For the text-containing cell, return its midpoint in [x, y] coordinate format. 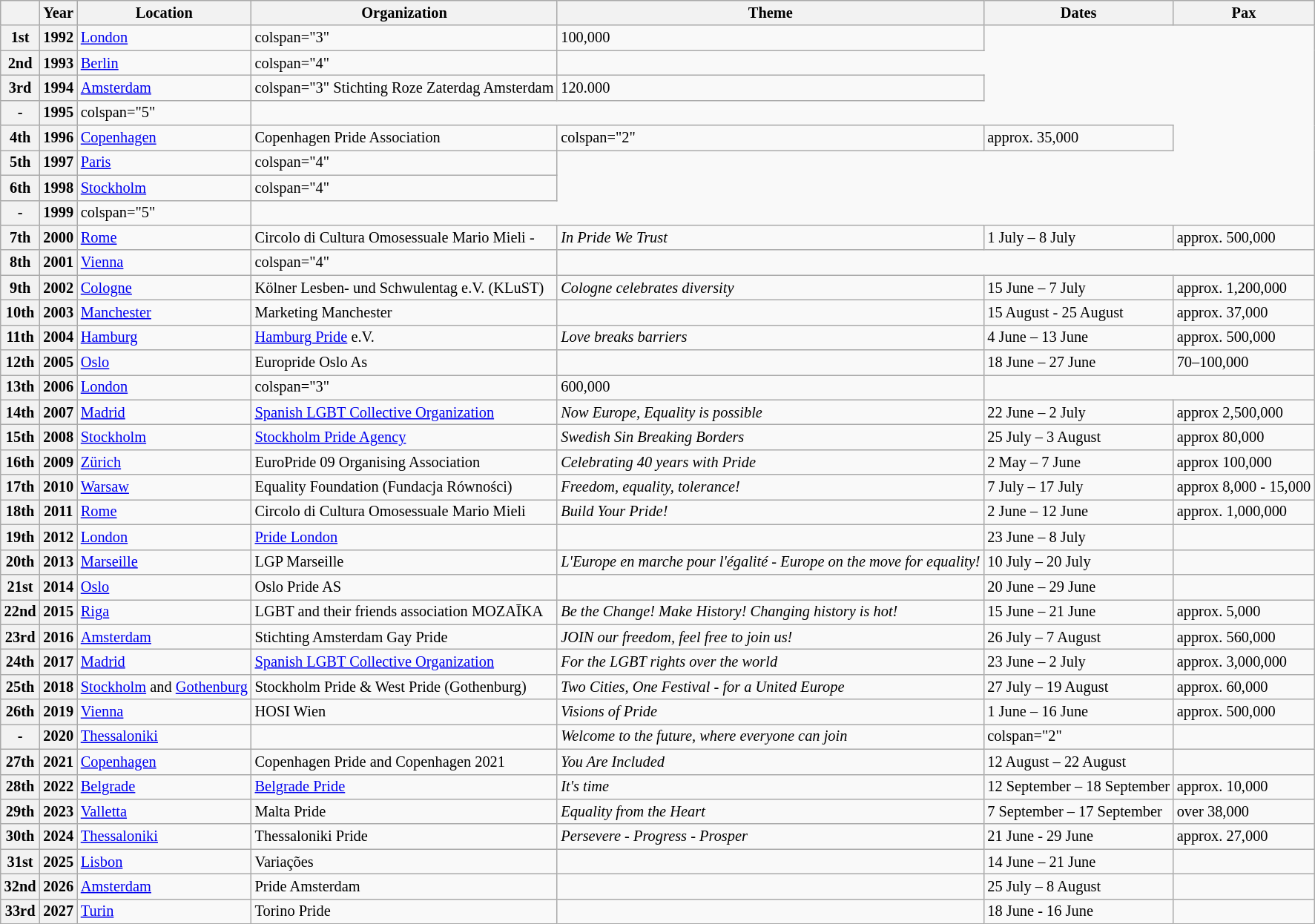
Swedish Sin Breaking Borders [770, 437]
JOIN our freedom, feel free to join us! [770, 637]
2020 [58, 736]
Lisbon [165, 862]
approx. 37,000 [1244, 312]
12th [21, 363]
2014 [58, 587]
Berlin [165, 63]
Zürich [165, 462]
Europride Oslo As [405, 363]
1995 [58, 113]
1st [21, 38]
22 June – 2 July [1078, 412]
Oslo Pride AS [405, 587]
Theme [770, 13]
approx. 1,000,000 [1244, 512]
25 July – 3 August [1078, 437]
2005 [58, 363]
Organization [405, 13]
23 June – 8 July [1078, 537]
28th [21, 787]
Variações [405, 862]
Turin [165, 911]
2022 [58, 787]
1993 [58, 63]
Visions of Pride [770, 712]
18 June – 27 June [1078, 363]
2 May – 7 June [1078, 462]
2023 [58, 811]
24th [21, 661]
2021 [58, 762]
18 June - 16 June [1078, 911]
13th [21, 387]
Celebrating 40 years with Pride [770, 462]
30th [21, 836]
approx. 560,000 [1244, 637]
Location [165, 13]
27 July – 19 August [1078, 687]
Warsaw [165, 487]
Freedom, equality, tolerance! [770, 487]
1994 [58, 88]
Pride London [405, 537]
1996 [58, 138]
Circolo di Cultura Omosessuale Mario Mieli - [405, 237]
2025 [58, 862]
Belgrade [165, 787]
100,000 [770, 38]
23 June – 2 July [1078, 661]
12 August – 22 August [1078, 762]
2011 [58, 512]
Dates [1078, 13]
Circolo di Cultura Omosessuale Mario Mieli [405, 512]
27th [21, 762]
Stockholm Pride Agency [405, 437]
2007 [58, 412]
Valletta [165, 811]
2002 [58, 288]
approx. 35,000 [1078, 138]
33rd [21, 911]
4 June – 13 June [1078, 337]
Pax [1244, 13]
15 August - 25 August [1078, 312]
70–100,000 [1244, 363]
Thessaloniki Pride [405, 836]
15 June – 21 June [1078, 612]
26th [21, 712]
Cologne celebrates diversity [770, 288]
Paris [165, 162]
1997 [58, 162]
2000 [58, 237]
Stockholm and Gothenburg [165, 687]
Belgrade Pride [405, 787]
approx. 27,000 [1244, 836]
29th [21, 811]
15th [21, 437]
approx 8,000 - 15,000 [1244, 487]
Copenhagen Pride and Copenhagen 2021 [405, 762]
2024 [58, 836]
16th [21, 462]
Marketing Manchester [405, 312]
4th [21, 138]
In Pride We Trust [770, 237]
2nd [21, 63]
Stichting Amsterdam Gay Pride [405, 637]
Be the Change! Make History! Changing history is hot! [770, 612]
Torino Pride [405, 911]
HOSI Wien [405, 712]
22nd [21, 612]
17th [21, 487]
LGBT and their friends association MOZAĪKA [405, 612]
For the LGBT rights over the world [770, 661]
2009 [58, 462]
Persevere - Progress - Prosper [770, 836]
2027 [58, 911]
Equality Foundation (Fundacja Równości) [405, 487]
Copenhagen Pride Association [405, 138]
Equality from the Heart [770, 811]
600,000 [770, 387]
2010 [58, 487]
approx 80,000 [1244, 437]
2018 [58, 687]
14 June – 21 June [1078, 862]
21st [21, 587]
Marseille [165, 562]
15 June – 7 July [1078, 288]
1999 [58, 213]
2019 [58, 712]
LGP Marseille [405, 562]
Welcome to the future, where everyone can join [770, 736]
20th [21, 562]
Riga [165, 612]
Love breaks barriers [770, 337]
EuroPride 09 Organising Association [405, 462]
10 July – 20 July [1078, 562]
12 September – 18 September [1078, 787]
Now Europe, Equality is possible [770, 412]
Cologne [165, 288]
approx. 5,000 [1244, 612]
32nd [21, 886]
Year [58, 13]
2015 [58, 612]
11th [21, 337]
1 June – 16 June [1078, 712]
2008 [58, 437]
7th [21, 237]
2012 [58, 537]
Manchester [165, 312]
3rd [21, 88]
10th [21, 312]
Kölner Lesben- und Schwulentag e.V. (KLuST) [405, 288]
over 38,000 [1244, 811]
approx. 60,000 [1244, 687]
approx. 1,200,000 [1244, 288]
2017 [58, 661]
Stockholm Pride & West Pride (Gothenburg) [405, 687]
21 June - 29 June [1078, 836]
25 July – 8 August [1078, 886]
colspan="3" Stichting Roze Zaterdag Amsterdam [405, 88]
20 June – 29 June [1078, 587]
Build Your Pride! [770, 512]
120.000 [770, 88]
Hamburg [165, 337]
7 July – 17 July [1078, 487]
2026 [58, 886]
1 July – 8 July [1078, 237]
31st [21, 862]
23rd [21, 637]
2013 [58, 562]
2006 [58, 387]
approx. 10,000 [1244, 787]
It's time [770, 787]
Malta Pride [405, 811]
approx 2,500,000 [1244, 412]
14th [21, 412]
You Are Included [770, 762]
5th [21, 162]
19th [21, 537]
approx. 3,000,000 [1244, 661]
26 July – 7 August [1078, 637]
25th [21, 687]
2001 [58, 263]
7 September – 17 September [1078, 811]
Two Cities, One Festival - for a United Europe [770, 687]
1998 [58, 188]
8th [21, 263]
1992 [58, 38]
18th [21, 512]
2 June – 12 June [1078, 512]
Hamburg Pride e.V. [405, 337]
9th [21, 288]
L'Europe en marche pour l'égalité - Europe on the move for equality! [770, 562]
Pride Amsterdam [405, 886]
2003 [58, 312]
2004 [58, 337]
approx 100,000 [1244, 462]
6th [21, 188]
2016 [58, 637]
